Output the [X, Y] coordinate of the center of the cell containing the given text.  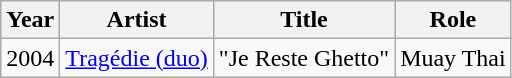
Role [454, 20]
Year [30, 20]
Muay Thai [454, 58]
Tragédie (duo) [136, 58]
"Je Reste Ghetto" [304, 58]
2004 [30, 58]
Artist [136, 20]
Title [304, 20]
